Scan for the cell matching the given text and deliver its [x, y] coordinate at center. 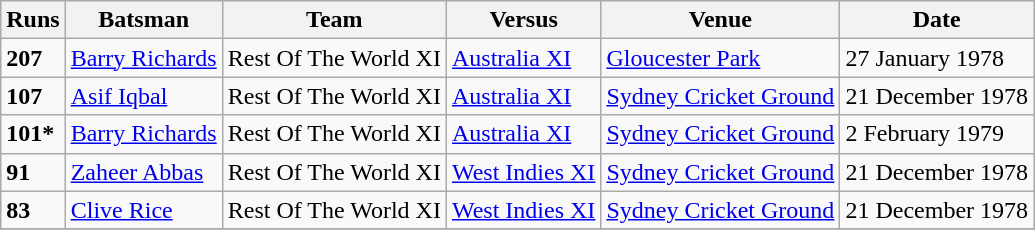
207 [33, 58]
Asif Iqbal [144, 96]
Date [937, 20]
107 [33, 96]
Team [334, 20]
Batsman [144, 20]
Versus [523, 20]
Gloucester Park [720, 58]
Venue [720, 20]
83 [33, 210]
101* [33, 134]
Zaheer Abbas [144, 172]
27 January 1978 [937, 58]
91 [33, 172]
2 February 1979 [937, 134]
Runs [33, 20]
Clive Rice [144, 210]
